Return [X, Y] of the center of cell containing provided text 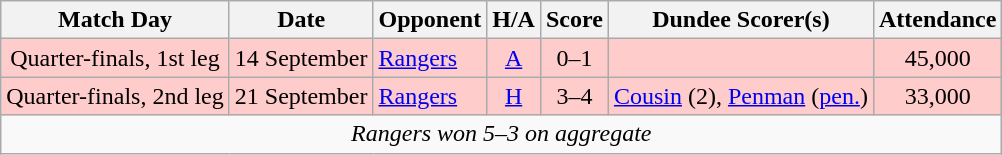
Quarter-finals, 1st leg [116, 58]
14 September [301, 58]
Opponent [430, 20]
Score [574, 20]
Attendance [937, 20]
Cousin (2), Penman (pen.) [740, 96]
H [514, 96]
0–1 [574, 58]
H/A [514, 20]
21 September [301, 96]
33,000 [937, 96]
Match Day [116, 20]
3–4 [574, 96]
Date [301, 20]
Quarter-finals, 2nd leg [116, 96]
A [514, 58]
45,000 [937, 58]
Rangers won 5–3 on aggregate [502, 134]
Dundee Scorer(s) [740, 20]
